Identify which cell holds the provided text, then report its (X, Y) central coordinate. 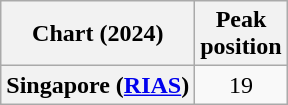
Chart (2024) (98, 34)
Singapore (RIAS) (98, 85)
Peakposition (241, 34)
19 (241, 85)
